Detect which cell encompasses the target text, then output its (x, y) center coordinate. 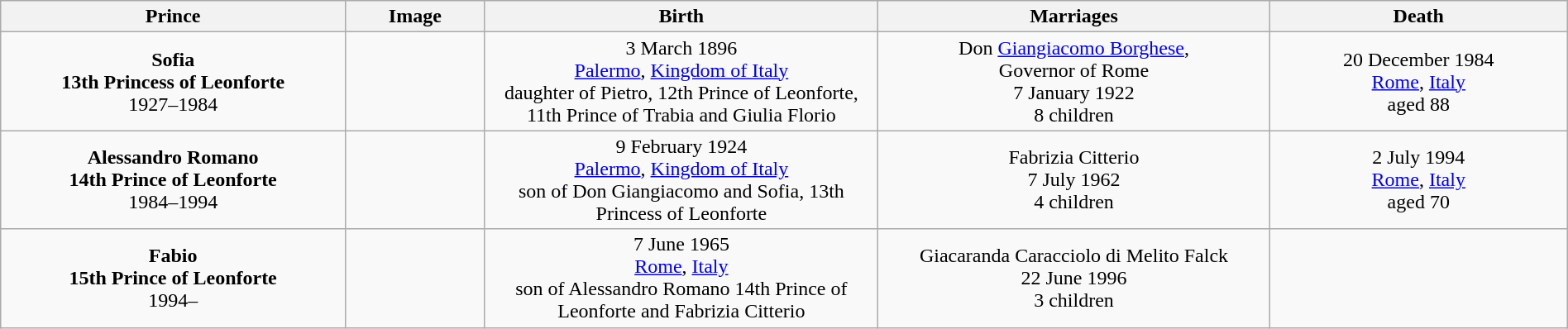
Marriages (1074, 17)
Giacaranda Caracciolo di Melito Falck22 June 19963 children (1074, 278)
Fabio 15th Prince of Leonforte1994– (174, 278)
3 March 1896Palermo, Kingdom of Italydaughter of Pietro, 12th Prince of Leonforte, 11th Prince of Trabia and Giulia Florio (681, 81)
Sofia 13th Princess of Leonforte1927–1984 (174, 81)
Prince (174, 17)
Don Giangiacomo Borghese, Governor of Rome 7 January 19228 children (1074, 81)
Birth (681, 17)
2 July 1994Rome, Italyaged 70 (1418, 180)
9 February 1924Palermo, Kingdom of Italyson of Don Giangiacomo and Sofia, 13th Princess of Leonforte (681, 180)
Fabrizia Citterio 7 July 19624 children (1074, 180)
Alessandro Romano 14th Prince of Leonforte1984–1994 (174, 180)
Image (415, 17)
7 June 1965Rome, Italyson of Alessandro Romano 14th Prince of Leonforte and Fabrizia Citterio (681, 278)
Death (1418, 17)
20 December 1984Rome, Italyaged 88 (1418, 81)
